Provide the (X, Y) coordinate of the cell's center where the given text is located.  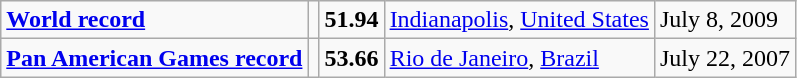
Indianapolis, United States (519, 20)
Pan American Games record (154, 58)
Rio de Janeiro, Brazil (519, 58)
July 8, 2009 (724, 20)
World record (154, 20)
July 22, 2007 (724, 58)
51.94 (352, 20)
53.66 (352, 58)
